Identify which cell holds the provided text, then report its (X, Y) central coordinate. 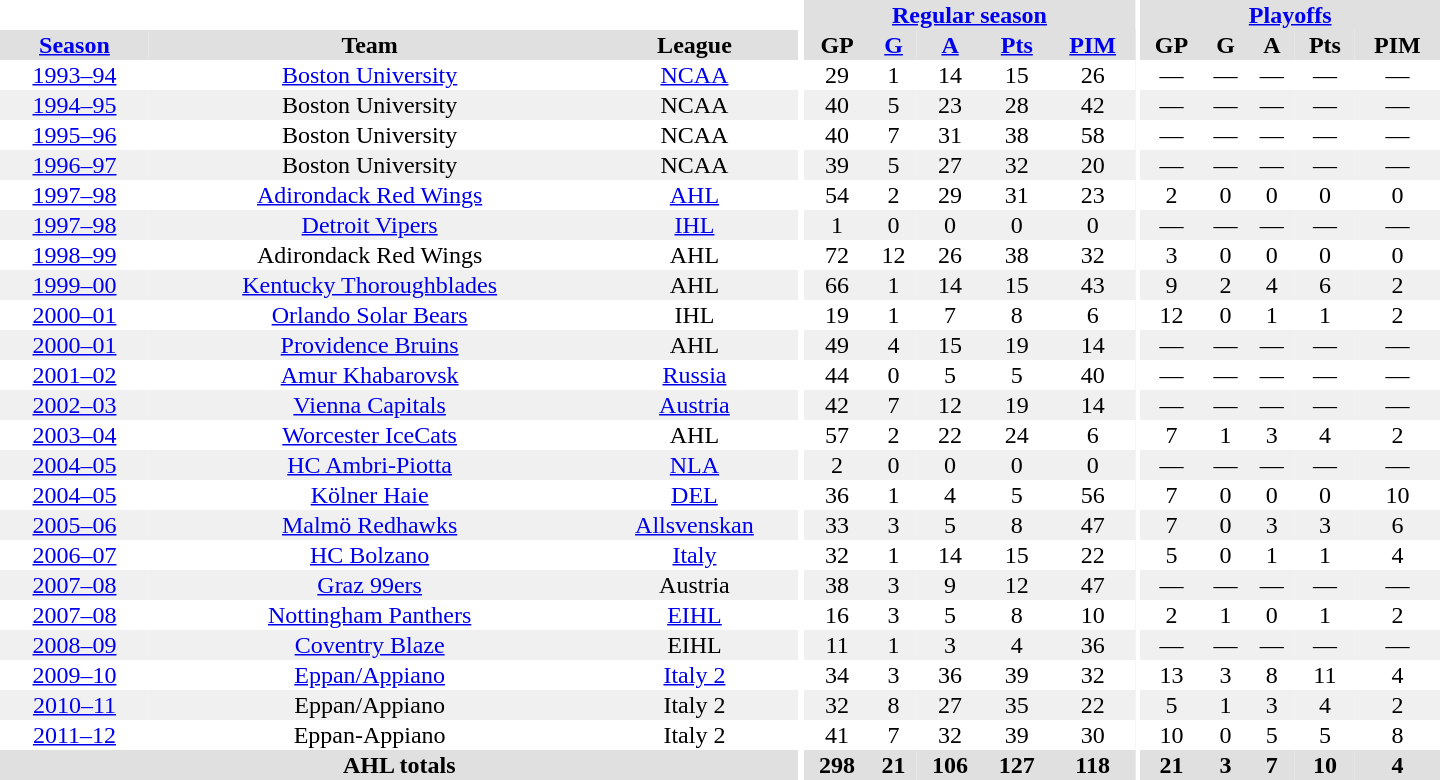
1995–96 (74, 135)
1999–00 (74, 285)
1998–99 (74, 255)
Kentucky Thoroughblades (370, 285)
28 (1016, 105)
Malmö Redhawks (370, 525)
56 (1092, 495)
44 (838, 375)
57 (838, 435)
24 (1016, 435)
298 (838, 765)
Worcester IceCats (370, 435)
Eppan-Appiano (370, 735)
Detroit Vipers (370, 225)
30 (1092, 735)
Kölner Haie (370, 495)
Nottingham Panthers (370, 615)
Regular season (970, 15)
41 (838, 735)
2002–03 (74, 405)
35 (1016, 705)
1994–95 (74, 105)
72 (838, 255)
Vienna Capitals (370, 405)
49 (838, 345)
58 (1092, 135)
Providence Bruins (370, 345)
127 (1016, 765)
Graz 99ers (370, 585)
Team (370, 45)
2009–10 (74, 675)
118 (1092, 765)
Playoffs (1290, 15)
Italy (694, 555)
2006–07 (74, 555)
AHL totals (400, 765)
43 (1092, 285)
66 (838, 285)
2003–04 (74, 435)
13 (1171, 675)
33 (838, 525)
Orlando Solar Bears (370, 315)
1993–94 (74, 75)
106 (950, 765)
Russia (694, 375)
20 (1092, 165)
Season (74, 45)
2005–06 (74, 525)
Amur Khabarovsk (370, 375)
1996–97 (74, 165)
Coventry Blaze (370, 645)
HC Bolzano (370, 555)
16 (838, 615)
54 (838, 195)
2011–12 (74, 735)
League (694, 45)
2008–09 (74, 645)
2010–11 (74, 705)
NLA (694, 465)
HC Ambri-Piotta (370, 465)
2001–02 (74, 375)
DEL (694, 495)
Allsvenskan (694, 525)
34 (838, 675)
